Identify which cell holds the provided text, then report its [x, y] central coordinate. 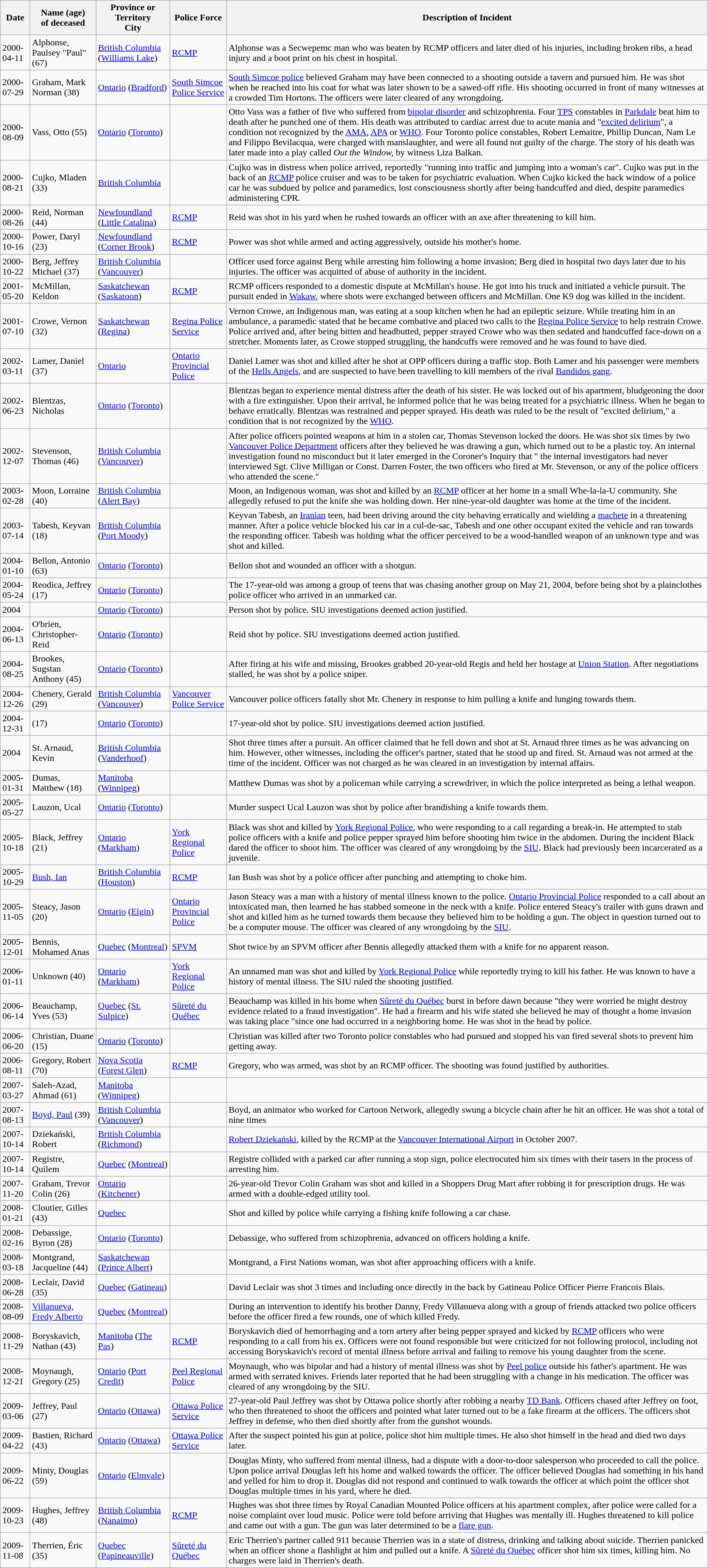
Debassige, who suffered from schizophrenia, advanced on officers holding a knife. [467, 1237]
2000-08-09 [15, 132]
2007-08-13 [15, 1115]
2001-07-10 [15, 326]
Moon, Lorraine (40) [63, 496]
David Leclair was shot 3 times and including once directly in the back by Gatineau Police Officer Pierre Francois Blais. [467, 1287]
Reodica, Jeffrey (17) [63, 590]
Gregory, Robert (70) [63, 1066]
Gregory, who was armed, was shot by an RCMP officer. The shooting was found justified by authorities. [467, 1066]
Reid was shot in his yard when he rushed towards an officer with an axe after threatening to kill him. [467, 217]
Registre collided with a parked car after running a stop sign, police electrocuted him six times with their tasers in the process of arresting him. [467, 1164]
2003-02-28 [15, 496]
British Columbia (Houston) [133, 877]
Bellon shot and wounded an officer with a shotgun. [467, 566]
Saskatchewan (Saskatoon) [133, 291]
British Columbia (Richmond) [133, 1139]
2008-11-29 [15, 1341]
2005-01-31 [15, 783]
Reid, Norman (44) [63, 217]
Unknown (40) [63, 977]
Regina Police Service [198, 326]
Crowe, Vernon (32) [63, 326]
Saskatchewan (Prince Albert) [133, 1262]
2007-03-27 [15, 1090]
Ontario (Kitchener) [133, 1188]
Vancouver police officers fatally shot Mr. Chenery in response to him pulling a knife and lunging towards them. [467, 699]
Murder suspect Ucal Lauzon was shot by police after brandishing a knife towards them. [467, 807]
Bellon, Antonio (63) [63, 566]
Jeffrey, Paul (27) [63, 1411]
2004-06-13 [15, 634]
2009-03-06 [15, 1411]
Lauzon, Ucal [63, 807]
Description of Incident [467, 18]
Berg, Jeffrey Michael (37) [63, 266]
Leclair, David (35) [63, 1287]
Quebec [133, 1213]
Christian was killed after two Toronto police constables who had pursued and stopped his van fired several shots to prevent him getting away. [467, 1041]
St. Arnaud, Kevin [63, 753]
SPVM [198, 946]
Date [15, 18]
2000-04-11 [15, 53]
Nova Scotia (Forest Glen) [133, 1066]
Villanueva, Fredy Alberto [63, 1312]
2006-08-11 [15, 1066]
2001-05-20 [15, 291]
Lamer, Daniel (37) [63, 366]
McMillan, Keldon [63, 291]
2000-07-29 [15, 87]
2000-08-26 [15, 217]
2009-06-22 [15, 1476]
Stevenson, Thomas (46) [63, 456]
Matthew Dumas was shot by a policeman while carrying a screwdriver, in which the police interpreted as being a lethal weapon. [467, 783]
Boryskavich, Nathan (43) [63, 1341]
Christian, Duane (15) [63, 1041]
2004-05-24 [15, 590]
Ontario (Bradford) [133, 87]
2002-06-23 [15, 405]
2005-05-27 [15, 807]
2002-03-11 [15, 366]
Shot and killed by police while carrying a fishing knife following a car chase. [467, 1213]
Montgrand, a First Nations woman, was shot after approaching officers with a knife. [467, 1262]
Bush, Ian [63, 877]
Saleh-Azad, Ahmad (61) [63, 1090]
2004-01-10 [15, 566]
Beauchamp, Yves (53) [63, 1011]
Hughes, Jeffrey (48) [63, 1515]
Police Force [198, 18]
British Columbia (Port Moody) [133, 531]
Montgrand, Jacqueline (44) [63, 1262]
2003-07-14 [15, 531]
Tabesh, Keyvan (18) [63, 531]
Graham, Mark Norman (38) [63, 87]
Province or Territory City [133, 18]
2002-12-07 [15, 456]
Debassige, Byron (28) [63, 1237]
Power was shot while armed and acting aggressively, outside his mother's home. [467, 242]
Minty, Douglas (59) [63, 1476]
British Columbia (Williams Lake) [133, 53]
Ontario (Elgin) [133, 911]
2009-10-23 [15, 1515]
Therrien, Éric (35) [63, 1550]
2000-08-21 [15, 182]
2000-10-22 [15, 266]
17-year-old shot by police. SIU investigations deemed action justified. [467, 723]
South Simcoe Police Service [198, 87]
Bennis, Mohamed Anas [63, 946]
2006-06-20 [15, 1041]
Newfoundland (Corner Brook) [133, 242]
After the suspect pointed his gun at police, police shot him multiple times. He also shot himself in the head and died two days later. [467, 1441]
2008-03-18 [15, 1262]
2006-06-14 [15, 1011]
Cloutier, Gilles (43) [63, 1213]
Bastien, Richard (43) [63, 1441]
British Columbia (Vanderhoof) [133, 753]
Moynaugh, Gregory (25) [63, 1376]
2004-08-25 [15, 669]
Ontario [133, 366]
2008-02-16 [15, 1237]
Robert Dziekański, killed by the RCMP at the Vancouver International Airport in October 2007. [467, 1139]
British Columbia [133, 182]
Peel Regional Police [198, 1376]
2008-01-21 [15, 1213]
Dziekański, Robert [63, 1139]
Graham, Trevor Colin (26) [63, 1188]
Person shot by police. SIU investigations deemed action justified. [467, 610]
Ian Bush was shot by a police officer after punching and attempting to choke him. [467, 877]
Ontario (Elmvale) [133, 1476]
Power, Daryl (23) [63, 242]
Brookes, Sugstan Anthony (45) [63, 669]
Registre, Quilem [63, 1164]
2009-11-08 [15, 1550]
O'brien, Christopher-Reid [63, 634]
2005-12-01 [15, 946]
2005-10-18 [15, 842]
2005-11-05 [15, 911]
2008-12-21 [15, 1376]
2005-10-29 [15, 877]
Boyd, an animator who worked for Cartoon Network, allegedly swung a bicycle chain after he hit an officer. He was shot a total of nine times [467, 1115]
Quebec (St. Sulpice) [133, 1011]
Quebec (Papineauville) [133, 1550]
Name (age)of deceased [63, 18]
Ontario (Port Credit) [133, 1376]
Blentzas, Nicholas [63, 405]
Vancouver Police Service [198, 699]
2006-01-11 [15, 977]
(17) [63, 723]
Manitoba (The Pas) [133, 1341]
2009-04-22 [15, 1441]
2007-11-20 [15, 1188]
2004-12-26 [15, 699]
Reid shot by police. SIU investigations deemed action justified. [467, 634]
2000-10-16 [15, 242]
Alphonse, Paulsey "Paul" (67) [63, 53]
Steacy, Jason (20) [63, 911]
2008-06-28 [15, 1287]
Newfoundland (Little Catalina) [133, 217]
Boyd, Paul (39) [63, 1115]
Quebec (Gatineau) [133, 1287]
British Columbia (Nanaimo) [133, 1515]
Cujko, Mladen (33) [63, 182]
Saskatchewan (Regina) [133, 326]
Shot twice by an SPVM officer after Bennis allegedly attacked them with a knife for no apparent reason. [467, 946]
Dumas, Matthew (18) [63, 783]
Black, Jeffrey (21) [63, 842]
2004-12-31 [15, 723]
Chenery, Gerald (29) [63, 699]
British Columbia (Alert Bay) [133, 496]
2008-08-09 [15, 1312]
Vass, Otto (55) [63, 132]
